Search for the cell housing the specified text and yield its [X, Y] center coordinate. 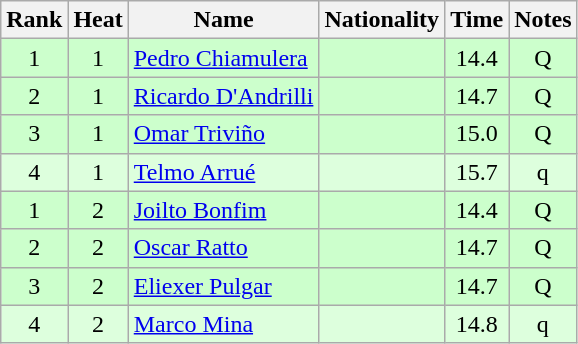
Eliexer Pulgar [224, 286]
Omar Triviño [224, 134]
Name [224, 20]
Notes [543, 20]
Oscar Ratto [224, 248]
Marco Mina [224, 324]
Ricardo D'Andrilli [224, 96]
Pedro Chiamulera [224, 58]
Nationality [382, 20]
14.8 [477, 324]
Rank [34, 20]
15.7 [477, 172]
15.0 [477, 134]
Telmo Arrué [224, 172]
Time [477, 20]
Heat [98, 20]
Joilto Bonfim [224, 210]
